Provide the (X, Y) coordinate of the cell's center where the given text is located.  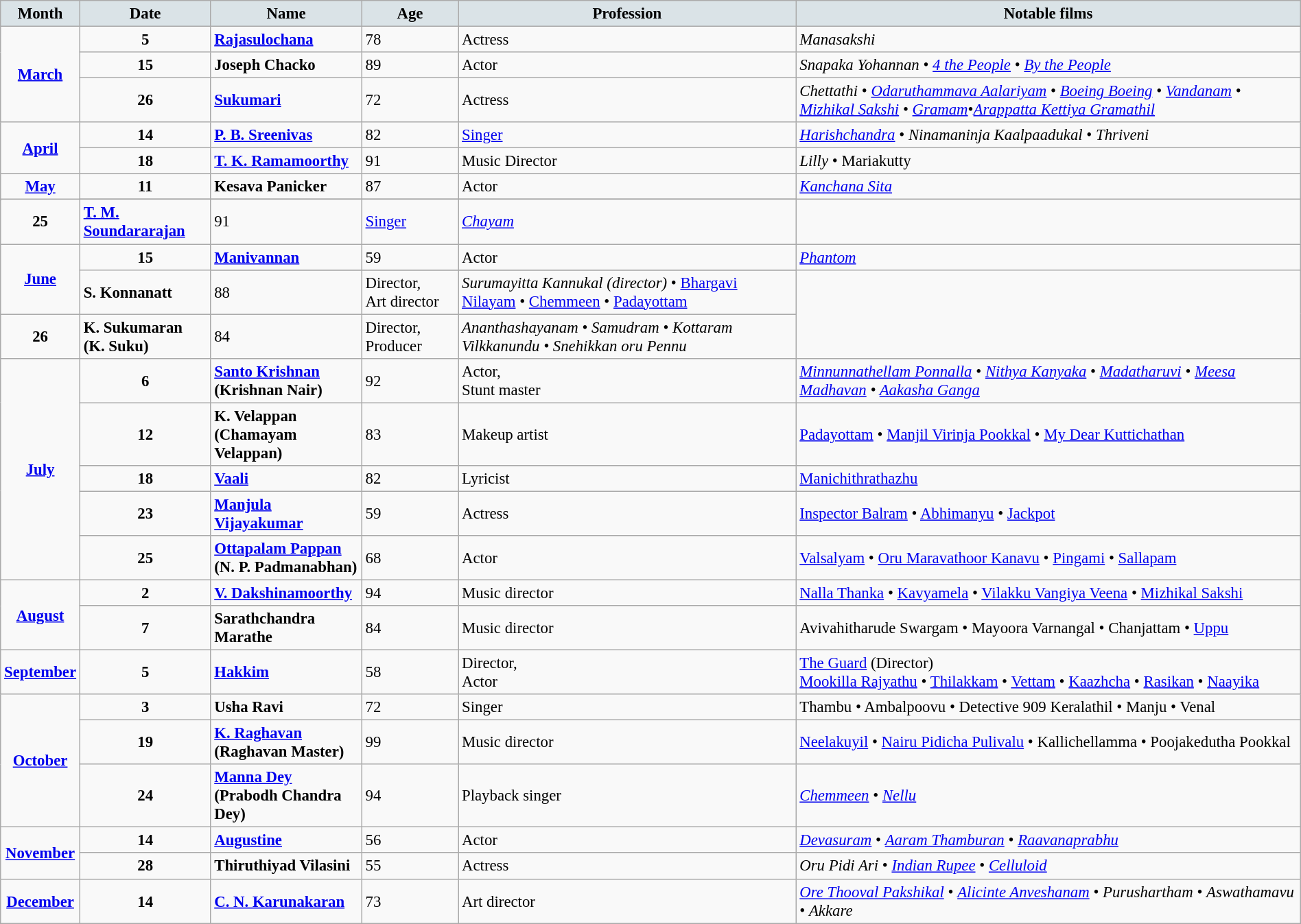
March (40, 75)
Ore Thooval Pakshikal • Alicinte Anveshanam • Purushartham • Aswathamavu • Akkare (1048, 901)
Chemmeen • Nellu (1048, 796)
Ananthashayanam • Samudram • Kottaram Vilkkanundu • Snehikkan oru Pennu (627, 336)
58 (410, 672)
Lyricist (627, 479)
Inspector Balram • Abhimanyu • Jackpot (1048, 513)
Date (145, 14)
Notable films (1048, 14)
Age (410, 14)
83 (410, 434)
Director, Actor (627, 672)
Manna Dey (Prabodh Chandra Dey) (286, 796)
24 (145, 796)
K. Sukumaran (K. Suku) (145, 336)
Name (286, 14)
Director, Producer (410, 336)
Music Director (627, 161)
Usha Ravi (286, 707)
2 (145, 593)
55 (410, 866)
Makeup artist (627, 434)
May (40, 187)
April (40, 148)
56 (410, 840)
Manasakshi (1048, 40)
23 (145, 513)
Neelakuyil • Nairu Pidicha Pulivalu • Kallichellamma • Poojakedutha Pookkal (1048, 742)
S. Konnanatt (145, 292)
Hakkim (286, 672)
99 (410, 742)
Kesava Panicker (286, 187)
3 (145, 707)
August (40, 615)
C. N. Karunakaran (286, 901)
Manichithrathazhu (1048, 479)
Kanchana Sita (1048, 187)
Valsalyam • Oru Maravathoor Kanavu • Pingami • Sallapam (1048, 558)
Director, Art director (410, 292)
Padayottam • Manjil Virinja Pookkal • My Dear Kuttichathan (1048, 434)
Oru Pidi Ari • Indian Rupee • Celluloid (1048, 866)
Thambu • Ambalpoovu • Detective 909 Keralathil • Manju • Venal (1048, 707)
Art director (627, 901)
Avivahitharude Swargam • Mayoora Varnangal • Chanjattam • Uppu (1048, 628)
The Guard (Director) Mookilla Rajyathu • Thilakkam • Vettam • Kaazhcha • Rasikan • Naayika (1048, 672)
11 (145, 187)
Ottapalam Pappan (N. P. Padmanabhan) (286, 558)
87 (410, 187)
Snapaka Yohannan • 4 the People • By the People (1048, 65)
Profession (627, 14)
November (40, 853)
P. B. Sreenivas (286, 135)
Actor, Stunt master (627, 380)
28 (145, 866)
89 (410, 65)
Sarathchandra Marathe (286, 628)
Manivannan (286, 257)
June (40, 279)
Chettathi • Odaruthammava Aalariyam • Boeing Boeing • Vandanam • Mizhikal Sakshi • Gramam•Arappatta Kettiya Gramathil (1048, 100)
Nalla Thanka • Kavyamela • Vilakku Vangiya Veena • Mizhikal Sakshi (1048, 593)
Thiruthiyad Vilasini (286, 866)
78 (410, 40)
Manjula Vijayakumar (286, 513)
Devasuram • Aaram Thamburan • Raavanaprabhu (1048, 840)
Rajasulochana (286, 40)
Chayam (627, 222)
V. Dakshinamoorthy (286, 593)
Playback singer (627, 796)
68 (410, 558)
Lilly • Mariakutty (1048, 161)
K. Velappan (Chamayam Velappan) (286, 434)
12 (145, 434)
Month (40, 14)
Harishchandra • Ninamaninja Kaalpaadukal • Thriveni (1048, 135)
Minnunnathellam Ponnalla • Nithya Kanyaka • Madatharuvi • Meesa Madhavan • Aakasha Ganga (1048, 380)
7 (145, 628)
19 (145, 742)
Vaali (286, 479)
Augustine (286, 840)
Phantom (1048, 257)
Santo Krishnan (Krishnan Nair) (286, 380)
September (40, 672)
92 (410, 380)
73 (410, 901)
T. M. Soundararajan (145, 222)
December (40, 901)
July (40, 469)
Surumayitta Kannukal (director) • Bhargavi Nilayam • Chemmeen • Padayottam (627, 292)
Sukumari (286, 100)
88 (286, 292)
Joseph Chacko (286, 65)
October (40, 761)
6 (145, 380)
T. K. Ramamoorthy (286, 161)
K. Raghavan(Raghavan Master) (286, 742)
